Capture the cell that displays the provided text and extract its (X, Y) central coordinate. 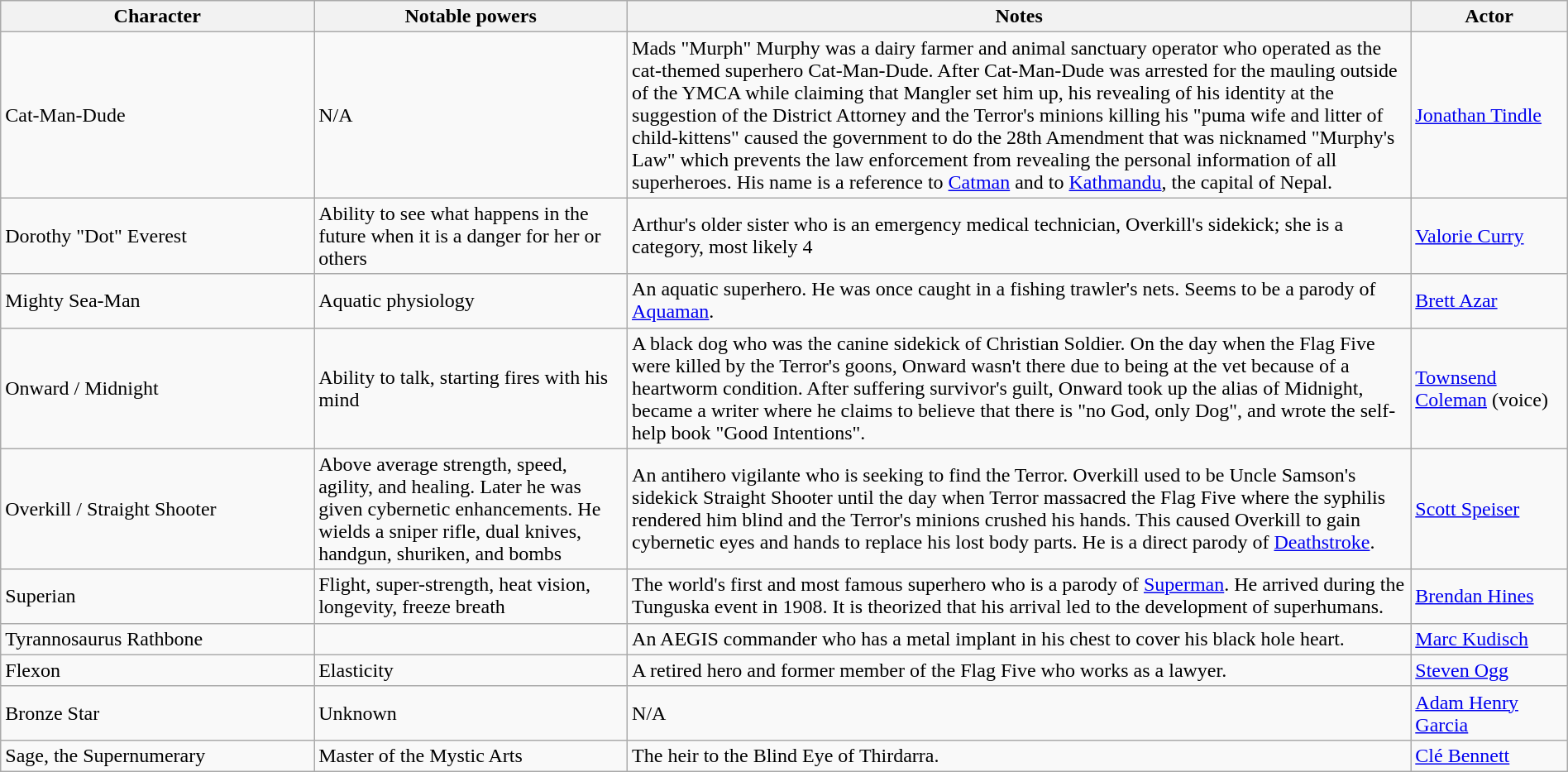
Master of the Mystic Arts (471, 755)
Mighty Sea-Man (157, 301)
A retired hero and former member of the Flag Five who works as a lawyer. (1019, 670)
Clé Bennett (1489, 755)
An AEGIS commander who has a metal implant in his chest to cover his black hole heart. (1019, 639)
Onward / Midnight (157, 388)
Arthur's older sister who is an emergency medical technician, Overkill's sidekick; she is a category, most likely 4 (1019, 236)
Elasticity (471, 670)
Adam Henry Garcia (1489, 713)
Brendan Hines (1489, 596)
Bronze Star (157, 713)
Notes (1019, 17)
Sage, the Supernumerary (157, 755)
Dorothy "Dot" Everest (157, 236)
Actor (1489, 17)
The heir to the Blind Eye of Thirdarra. (1019, 755)
Unknown (471, 713)
Marc Kudisch (1489, 639)
Townsend Coleman (voice) (1489, 388)
Character (157, 17)
An aquatic superhero. He was once caught in a fishing trawler's nets. Seems to be a parody of Aquaman. (1019, 301)
Flexon (157, 670)
Cat-Man-Dude (157, 115)
Overkill / Straight Shooter (157, 509)
Brett Azar (1489, 301)
Ability to talk, starting fires with his mind (471, 388)
Flight, super-strength, heat vision, longevity, freeze breath (471, 596)
Steven Ogg (1489, 670)
Aquatic physiology (471, 301)
Ability to see what happens in the future when it is a danger for her or others (471, 236)
Tyrannosaurus Rathbone (157, 639)
Valorie Curry (1489, 236)
Superian (157, 596)
Jonathan Tindle (1489, 115)
Scott Speiser (1489, 509)
Notable powers (471, 17)
